Find where the given text appears and provide that cell's center as (x, y) coordinate. 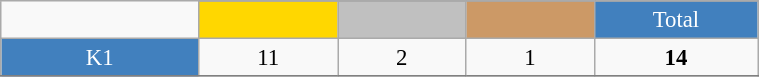
14 (676, 58)
Total (676, 20)
2 (402, 58)
11 (268, 58)
K1 (100, 58)
1 (530, 58)
